Search for the cell housing the specified text and yield its (X, Y) center coordinate. 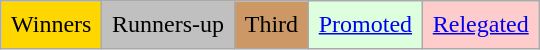
Third (271, 25)
Relegated (480, 25)
Runners-up (168, 25)
Promoted (365, 25)
Winners (52, 25)
